Return the (X, Y) coordinate for the center point of the cell that contains the specified text.  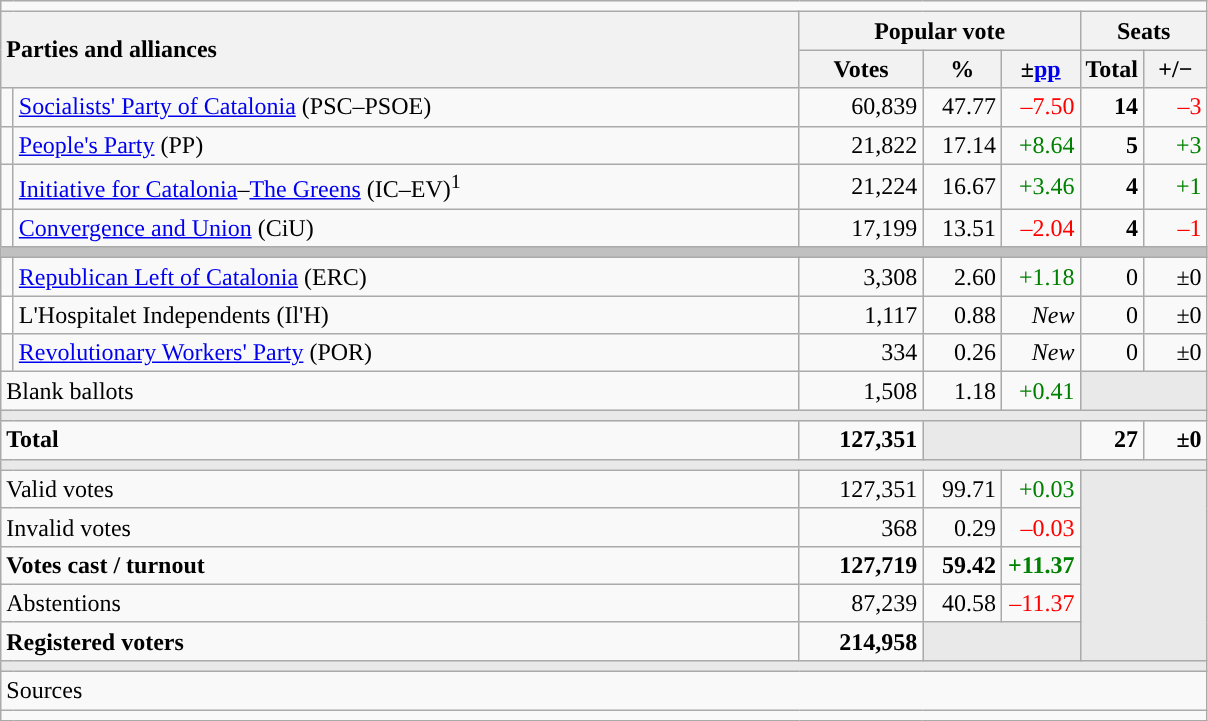
0.26 (962, 353)
87,239 (861, 603)
Valid votes (400, 489)
Seats (1144, 31)
–2.04 (1040, 228)
59.42 (962, 565)
±pp (1040, 69)
1,508 (861, 391)
127,719 (861, 565)
Revolutionary Workers' Party (POR) (406, 353)
Invalid votes (400, 527)
Socialists' Party of Catalonia (PSC–PSOE) (406, 107)
Republican Left of Catalonia (ERC) (406, 277)
+/− (1176, 69)
Initiative for Catalonia–The Greens (IC–EV)1 (406, 186)
Popular vote (940, 31)
–11.37 (1040, 603)
13.51 (962, 228)
% (962, 69)
–1 (1176, 228)
+1.18 (1040, 277)
214,958 (861, 641)
Parties and alliances (400, 50)
+0.41 (1040, 391)
368 (861, 527)
–7.50 (1040, 107)
14 (1112, 107)
0.29 (962, 527)
334 (861, 353)
21,224 (861, 186)
Votes cast / turnout (400, 565)
Convergence and Union (CiU) (406, 228)
1.18 (962, 391)
60,839 (861, 107)
+3 (1176, 145)
99.71 (962, 489)
40.58 (962, 603)
+0.03 (1040, 489)
27 (1112, 440)
17.14 (962, 145)
People's Party (PP) (406, 145)
Sources (604, 691)
+3.46 (1040, 186)
2.60 (962, 277)
1,117 (861, 315)
47.77 (962, 107)
–3 (1176, 107)
Registered voters (400, 641)
+1 (1176, 186)
+8.64 (1040, 145)
17,199 (861, 228)
–0.03 (1040, 527)
16.67 (962, 186)
21,822 (861, 145)
L'Hospitalet Independents (Il'H) (406, 315)
5 (1112, 145)
Votes (861, 69)
0.88 (962, 315)
+11.37 (1040, 565)
Abstentions (400, 603)
Blank ballots (400, 391)
3,308 (861, 277)
